Find where the given text appears and provide that cell's center as (x, y) coordinate. 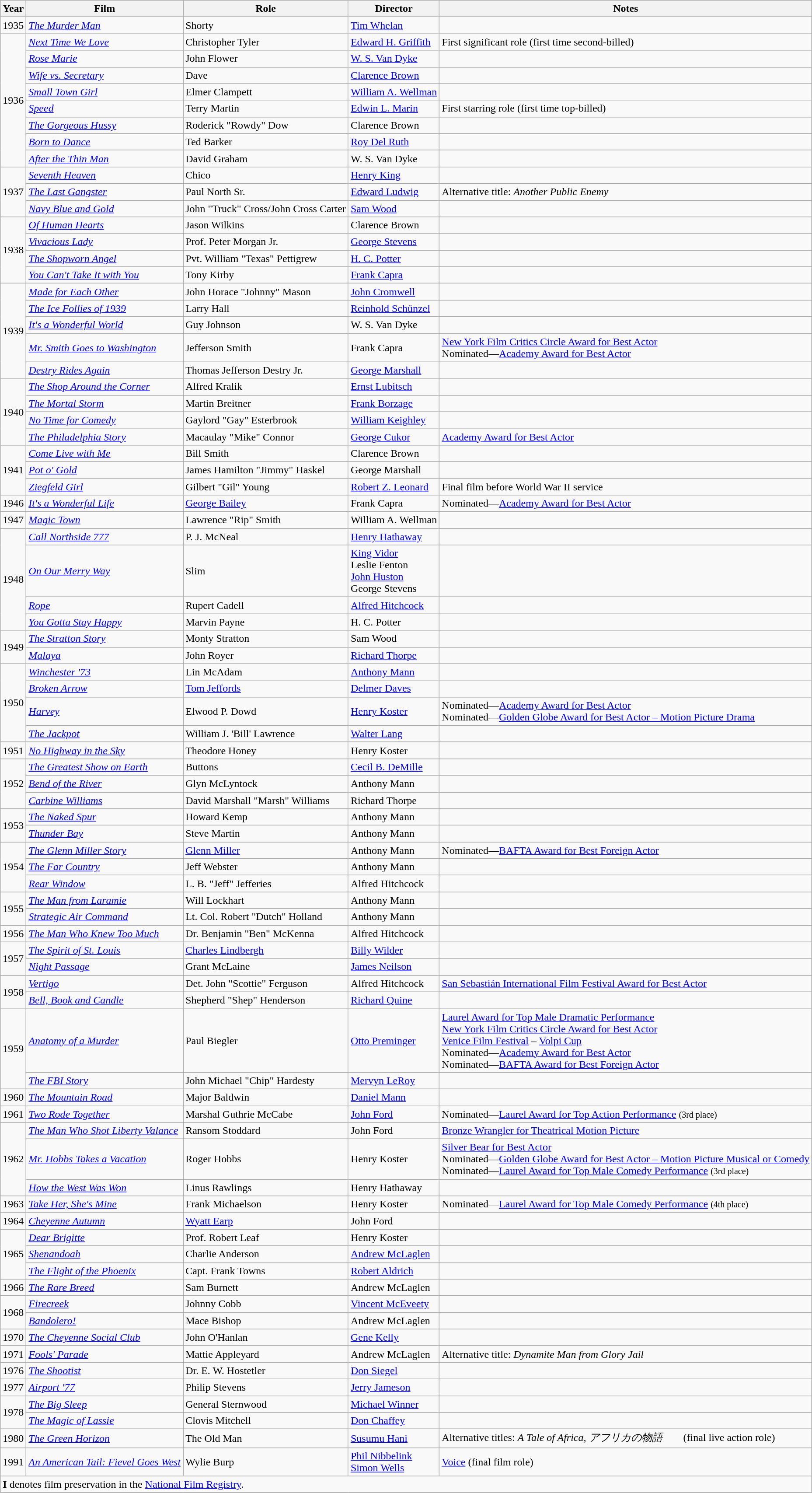
1956 (13, 934)
1964 (13, 1221)
Vincent McEveety (394, 1304)
Alternative title: Dynamite Man from Glory Jail (626, 1354)
1959 (13, 1049)
Nominated—BAFTA Award for Best Foreign Actor (626, 850)
Voice (final film role) (626, 1462)
1950 (13, 703)
Edward H. Griffith (394, 42)
Take Her, She's Mine (105, 1204)
1962 (13, 1159)
Bandolero! (105, 1321)
Fools' Parade (105, 1354)
Nominated—Laurel Award for Top Male Comedy Performance (4th place) (626, 1204)
1953 (13, 825)
Linus Rawlings (266, 1188)
1947 (13, 520)
John Horace "Johnny" Mason (266, 292)
John O'Hanlan (266, 1337)
Academy Award for Best Actor (626, 437)
No Highway in the Sky (105, 750)
General Sternwood (266, 1404)
Dear Brigitte (105, 1238)
Mr. Smith Goes to Washington (105, 347)
Tim Whelan (394, 25)
An American Tail: Fievel Goes West (105, 1462)
The Jackpot (105, 734)
1954 (13, 867)
Ransom Stoddard (266, 1131)
1955 (13, 909)
Thunder Bay (105, 834)
It's a Wonderful World (105, 325)
Gaylord "Gay" Esterbrook (266, 420)
1946 (13, 503)
Glenn Miller (266, 850)
Nominated—Academy Award for Best ActorNominated—Golden Globe Award for Best Actor – Motion Picture Drama (626, 711)
The Man Who Knew Too Much (105, 934)
Chico (266, 175)
Edwin L. Marin (394, 108)
Dr. Benjamin "Ben" McKenna (266, 934)
Clovis Mitchell (266, 1421)
Mace Bishop (266, 1321)
The Magic of Lassie (105, 1421)
Grant McLaine (266, 967)
The Cheyenne Social Club (105, 1337)
I denotes film preservation in the National Film Registry. (406, 1484)
Bell, Book and Candle (105, 1000)
Gene Kelly (394, 1337)
Anatomy of a Murder (105, 1040)
1951 (13, 750)
Dave (266, 75)
Seventh Heaven (105, 175)
1976 (13, 1371)
Mervyn LeRoy (394, 1080)
Susumu Hani (394, 1438)
Thomas Jefferson Destry Jr. (266, 370)
Tony Kirby (266, 275)
William J. 'Bill' Lawrence (266, 734)
Steve Martin (266, 834)
Sam Burnett (266, 1287)
1966 (13, 1287)
Terry Martin (266, 108)
Lin McAdam (266, 672)
Navy Blue and Gold (105, 209)
John Cromwell (394, 292)
Christopher Tyler (266, 42)
Elmer Clampett (266, 92)
The Flight of the Phoenix (105, 1271)
1960 (13, 1097)
Prof. Peter Morgan Jr. (266, 242)
Ziegfeld Girl (105, 487)
Lawrence "Rip" Smith (266, 520)
Cecil B. DeMille (394, 767)
Roderick "Rowdy" Dow (266, 125)
Year (13, 9)
1978 (13, 1412)
Shenandoah (105, 1254)
George Stevens (394, 242)
1957 (13, 958)
Ted Barker (266, 142)
The Shootist (105, 1371)
1963 (13, 1204)
Bronze Wrangler for Theatrical Motion Picture (626, 1131)
First starring role (first time top-billed) (626, 108)
Nominated—Academy Award for Best Actor (626, 503)
Reinhold Schünzel (394, 308)
First significant role (first time second-billed) (626, 42)
Roy Del Ruth (394, 142)
Vertigo (105, 983)
P. J. McNeal (266, 537)
The Naked Spur (105, 817)
James Neilson (394, 967)
Prof. Robert Leaf (266, 1238)
1968 (13, 1312)
Frank Borzage (394, 403)
On Our Merry Way (105, 571)
Two Rode Together (105, 1114)
Billy Wilder (394, 950)
1958 (13, 992)
Broken Arrow (105, 689)
Destry Rides Again (105, 370)
The Glenn Miller Story (105, 850)
The Man Who Shot Liberty Valance (105, 1131)
Final film before World War II service (626, 487)
The Mountain Road (105, 1097)
1939 (13, 331)
Marshal Guthrie McCabe (266, 1114)
Magic Town (105, 520)
Shorty (266, 25)
The Philadelphia Story (105, 437)
Glyn McLyntock (266, 783)
The Old Man (266, 1438)
1980 (13, 1438)
The Gorgeous Hussy (105, 125)
Howard Kemp (266, 817)
Don Chaffey (394, 1421)
1977 (13, 1387)
George Cukor (394, 437)
The Man from Laramie (105, 900)
David Graham (266, 158)
Night Passage (105, 967)
Malaya (105, 655)
It's a Wonderful Life (105, 503)
John Royer (266, 655)
Elwood P. Dowd (266, 711)
Det. John "Scottie" Ferguson (266, 983)
Next Time We Love (105, 42)
Lt. Col. Robert "Dutch" Holland (266, 917)
The Far Country (105, 867)
How the West Was Won (105, 1188)
1971 (13, 1354)
Johnny Cobb (266, 1304)
The Spirit of St. Louis (105, 950)
Jason Wilkins (266, 225)
Notes (626, 9)
Paul North Sr. (266, 192)
Airport '77 (105, 1387)
Wyatt Earp (266, 1221)
Philip Stevens (266, 1387)
Henry King (394, 175)
Robert Aldrich (394, 1271)
Michael Winner (394, 1404)
Bill Smith (266, 453)
Larry Hall (266, 308)
Mr. Hobbs Takes a Vacation (105, 1159)
1961 (13, 1114)
John Flower (266, 59)
Wife vs. Secretary (105, 75)
Richard Quine (394, 1000)
Dr. E. W. Hostetler (266, 1371)
Of Human Hearts (105, 225)
Martin Breitner (266, 403)
Don Siegel (394, 1371)
Pot o' Gold (105, 470)
Paul Biegler (266, 1040)
The Murder Man (105, 25)
Major Baldwin (266, 1097)
The Last Gangster (105, 192)
Capt. Frank Towns (266, 1271)
John "Truck" Cross/John Cross Carter (266, 209)
Jerry Jameson (394, 1387)
After the Thin Man (105, 158)
Film (105, 9)
Firecreek (105, 1304)
1970 (13, 1337)
Edward Ludwig (394, 192)
Roger Hobbs (266, 1159)
Walter Lang (394, 734)
William Keighley (394, 420)
Charles Lindbergh (266, 950)
The Greatest Show on Earth (105, 767)
The Shop Around the Corner (105, 387)
1991 (13, 1462)
Shepherd "Shep" Henderson (266, 1000)
Otto Preminger (394, 1040)
Theodore Honey (266, 750)
Charlie Anderson (266, 1254)
David Marshall "Marsh" Williams (266, 800)
The Rare Breed (105, 1287)
Nominated—Laurel Award for Top Action Performance (3rd place) (626, 1114)
1952 (13, 783)
1965 (13, 1254)
Role (266, 9)
Phil NibbelinkSimon Wells (394, 1462)
The Ice Follies of 1939 (105, 308)
Marvin Payne (266, 622)
Small Town Girl (105, 92)
Wylie Burp (266, 1462)
Speed (105, 108)
1940 (13, 412)
The Big Sleep (105, 1404)
You Gotta Stay Happy (105, 622)
Jefferson Smith (266, 347)
Daniel Mann (394, 1097)
Guy Johnson (266, 325)
Delmer Daves (394, 689)
1948 (13, 579)
Made for Each Other (105, 292)
The Mortal Storm (105, 403)
Alfred Kralik (266, 387)
Slim (266, 571)
Call Northside 777 (105, 537)
Strategic Air Command (105, 917)
1935 (13, 25)
You Can't Take It with You (105, 275)
John Michael "Chip" Hardesty (266, 1080)
1941 (13, 470)
Frank Michaelson (266, 1204)
1938 (13, 250)
The Green Horizon (105, 1438)
Director (394, 9)
Macaulay "Mike" Connor (266, 437)
Buttons (266, 767)
Cheyenne Autumn (105, 1221)
The FBI Story (105, 1080)
The Stratton Story (105, 639)
Gilbert "Gil" Young (266, 487)
Tom Jeffords (266, 689)
No Time for Comedy (105, 420)
1937 (13, 192)
Rear Window (105, 884)
Winchester '73 (105, 672)
Rose Marie (105, 59)
Pvt. William "Texas" Pettigrew (266, 259)
Alternative title: Another Public Enemy (626, 192)
Alternative titles: A Tale of Africa, アフリカの物語 (final live action role) (626, 1438)
Robert Z. Leonard (394, 487)
Jeff Webster (266, 867)
L. B. "Jeff" Jefferies (266, 884)
The Shopworn Angel (105, 259)
Mattie Appleyard (266, 1354)
Come Live with Me (105, 453)
1949 (13, 647)
Monty Stratton (266, 639)
New York Film Critics Circle Award for Best ActorNominated—Academy Award for Best Actor (626, 347)
Vivacious Lady (105, 242)
Bend of the River (105, 783)
Born to Dance (105, 142)
Harvey (105, 711)
Rope (105, 605)
San Sebastián International Film Festival Award for Best Actor (626, 983)
Will Lockhart (266, 900)
Rupert Cadell (266, 605)
1936 (13, 100)
Ernst Lubitsch (394, 387)
James Hamilton "Jimmy" Haskel (266, 470)
King VidorLeslie FentonJohn HustonGeorge Stevens (394, 571)
George Bailey (266, 503)
Carbine Williams (105, 800)
